For the text-containing cell, return its midpoint in [x, y] coordinate format. 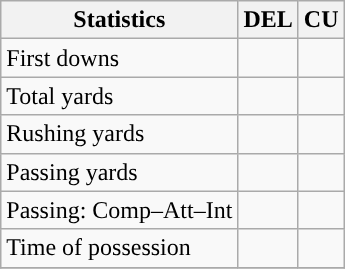
Passing yards [120, 172]
Statistics [120, 20]
First downs [120, 58]
CU [321, 20]
Rushing yards [120, 134]
Time of possession [120, 248]
Passing: Comp–Att–Int [120, 210]
Total yards [120, 96]
DEL [268, 20]
